Scan for the cell matching the given text and deliver its [x, y] coordinate at center. 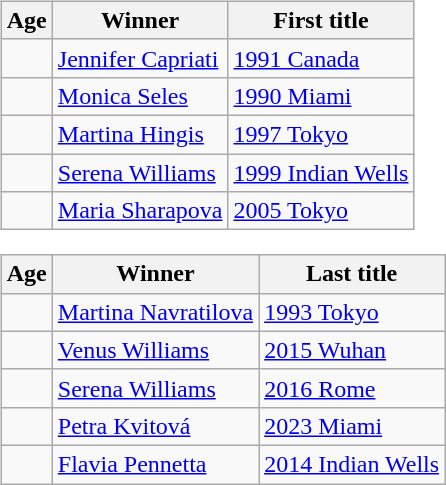
1997 Tokyo [321, 134]
Last title [352, 274]
2015 Wuhan [352, 350]
Flavia Pennetta [155, 464]
2016 Rome [352, 388]
1991 Canada [321, 58]
Monica Seles [140, 96]
2005 Tokyo [321, 211]
2014 Indian Wells [352, 464]
Jennifer Capriati [140, 58]
Martina Navratilova [155, 312]
Martina Hingis [140, 134]
Petra Kvitová [155, 426]
1993 Tokyo [352, 312]
2023 Miami [352, 426]
1999 Indian Wells [321, 173]
Venus Williams [155, 350]
First title [321, 20]
1990 Miami [321, 96]
Maria Sharapova [140, 211]
